Detect which cell encompasses the target text, then output its (x, y) center coordinate. 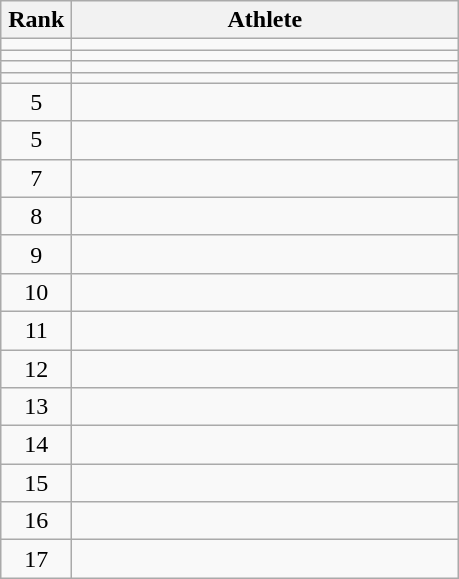
13 (36, 407)
10 (36, 292)
16 (36, 521)
11 (36, 330)
8 (36, 216)
Athlete (265, 20)
7 (36, 178)
17 (36, 559)
Rank (36, 20)
14 (36, 445)
12 (36, 369)
15 (36, 483)
9 (36, 254)
